From the cell containing the given text, extract its center point as (X, Y) coordinate. 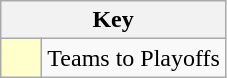
Key (114, 20)
Teams to Playoffs (134, 58)
